Determine the (X, Y) coordinate at the center of the cell enclosing the given text.  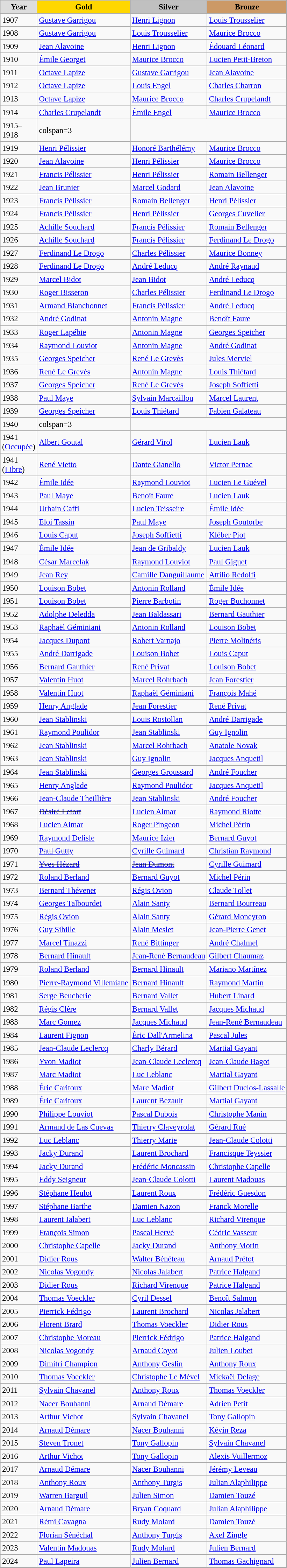
2001 (19, 1259)
1929 (19, 280)
1993 (19, 1153)
Pascal Dubois (169, 1114)
1963 (19, 759)
2002 (19, 1272)
2015 (19, 1443)
Paul Gutty (84, 851)
Damien Nazon (169, 1206)
Christophe Le Mével (169, 1377)
Christophe Moreau (84, 1338)
1982 (19, 1009)
Désiré Letort (84, 811)
1941(Libre) (19, 465)
1938 (19, 398)
Pierre Barbotin (169, 601)
1937 (19, 385)
2008 (19, 1351)
André Chalmel (247, 943)
Dimitri Champion (84, 1364)
Jean de Gribaldy (169, 548)
Thierry Claveyrolat (169, 1127)
1992 (19, 1140)
1964 (19, 772)
1915–1918 (19, 130)
1907 (19, 20)
Roger Lapébie (84, 332)
Jean Rey (84, 575)
Lucien Petit-Breton (247, 59)
1959 (19, 706)
1911 (19, 73)
Thomas Gachignard (247, 1561)
Laurent Jalabert (84, 1219)
1962 (19, 746)
1965 (19, 785)
Anatole Novak (247, 746)
Marcel Laurent (247, 398)
Gilbert Chaumaz (247, 956)
Frédéric Moncassin (169, 1167)
Julien Loubet (247, 1351)
Édouard Léonard (247, 47)
Charles Charron (247, 86)
1914 (19, 112)
2024 (19, 1561)
Marc Gomez (84, 1022)
1933 (19, 332)
Armand Blanchonnet (84, 306)
1934 (19, 345)
Laurent Roux (169, 1193)
Christophe Manin (247, 1114)
Jean-Pierre Genet (247, 930)
Julien Simon (169, 1496)
Jacques Dupont (84, 640)
Eloi Tassin (84, 522)
Kévin Reza (247, 1430)
2019 (19, 1496)
1912 (19, 86)
Alain Meslet (169, 930)
1910 (19, 59)
2013 (19, 1416)
1932 (19, 319)
Raymond Martin (247, 983)
Arnaud Prétot (247, 1259)
1951 (19, 601)
1936 (19, 372)
1945 (19, 522)
Mickaël Delage (247, 1377)
1921 (19, 174)
2009 (19, 1364)
Robert Varnajo (169, 640)
1955 (19, 654)
Walter Bénéteau (169, 1259)
1909 (19, 47)
1949 (19, 575)
Axel Zingle (247, 1535)
1967 (19, 811)
Louis Rostollan (169, 719)
1985 (19, 1048)
2017 (19, 1469)
Adrien Petit (247, 1404)
1974 (19, 903)
Frédéric Guesdon (247, 1193)
Jean Dumont (169, 864)
1973 (19, 891)
Maurice Izier (169, 838)
Joseph Goutorbe (247, 522)
2016 (19, 1456)
Bryan Coquard (169, 1509)
1972 (19, 877)
1970 (19, 851)
Guy Sibille (84, 930)
Victor Pernac (247, 465)
1924 (19, 214)
2014 (19, 1430)
2003 (19, 1285)
Anthony Geslin (169, 1364)
1935 (19, 358)
1953 (19, 627)
Adolphe Deledda (84, 614)
1926 (19, 240)
Bernard Thévenet (84, 891)
Louis Engel (169, 86)
Pascal Jules (247, 1035)
1957 (19, 680)
2018 (19, 1482)
1958 (19, 693)
Alexis Vuillermoz (247, 1456)
Gérard Virol (169, 442)
Roger Pingeon (169, 825)
1943 (19, 496)
César Marcelak (84, 562)
1925 (19, 227)
1980 (19, 983)
1976 (19, 930)
1927 (19, 253)
Mariano Martínez (247, 969)
Gilbert Duclos-Lassalle (247, 1088)
1986 (19, 1061)
1930 (19, 293)
Cyril Dessel (169, 1298)
2023 (19, 1548)
François Simon (84, 1232)
Benoît Salmon (247, 1298)
1961 (19, 732)
1991 (19, 1127)
Gérard Rué (247, 1127)
1919 (19, 148)
Urbain Caffi (84, 509)
1941(Occupée) (19, 442)
2012 (19, 1404)
Sylvain Marcaillou (169, 398)
1947 (19, 548)
Rémi Cavagna (84, 1522)
Warren Barguil (84, 1496)
2004 (19, 1298)
André Raynaud (247, 266)
Fabien Galateau (247, 411)
Gold (84, 7)
Bronze (247, 7)
Paul Lapeira (84, 1561)
2020 (19, 1509)
Régis Clère (84, 1009)
Raymond Delisle (84, 838)
Lucien Le Guével (247, 483)
Christian Raymond (247, 851)
1995 (19, 1180)
Pascal Hervé (169, 1232)
Steven Tronet (84, 1443)
1908 (19, 33)
Maurice Bonney (247, 253)
Paul Giguet (247, 562)
1942 (19, 483)
1940 (19, 424)
1996 (19, 1193)
Bernard Bourreau (247, 903)
1990 (19, 1114)
1920 (19, 161)
Georges Groussard (169, 772)
2005 (19, 1312)
1989 (19, 1101)
Florent Brard (84, 1324)
1975 (19, 917)
Marcel Godard (169, 188)
Émile Engel (169, 112)
Thierry Marie (169, 1140)
Silver (169, 7)
Florian Sénéchal (84, 1535)
Lucien Teisseire (169, 509)
Hubert Linard (247, 996)
Gérard Moneyron (247, 917)
Roger Buchonnet (247, 601)
1939 (19, 411)
1997 (19, 1206)
1966 (19, 798)
Yvon Madiot (84, 1061)
2010 (19, 1377)
Charly Bérard (169, 1048)
Georges Cuvelier (247, 214)
Stéphane Heulot (84, 1193)
2006 (19, 1324)
Kléber Piot (247, 535)
1984 (19, 1035)
Jérémy Leveau (247, 1469)
Jean-Claude Theillière (84, 798)
Pierre Molinéris (247, 640)
1928 (19, 266)
1971 (19, 864)
Camille Danguillaume (169, 575)
1948 (19, 562)
1922 (19, 188)
1931 (19, 306)
Albert Goutal (84, 442)
Roger Bisseron (84, 293)
1944 (19, 509)
2021 (19, 1522)
1960 (19, 719)
Eddy Seigneur (84, 1180)
2000 (19, 1246)
Laurent Fignon (84, 1035)
1977 (19, 943)
1981 (19, 996)
2011 (19, 1390)
Laurent Madouas (247, 1180)
1983 (19, 1022)
1968 (19, 825)
Raymond Riotte (247, 811)
1913 (19, 99)
Jean-Claude Bagot (247, 1061)
Francisque Teyssier (247, 1153)
Anthony Morin (247, 1246)
Émile Georget (84, 59)
Cédric Vasseur (247, 1232)
Claude Tollet (247, 891)
1999 (19, 1232)
1923 (19, 201)
Armand de Las Cuevas (84, 1127)
Pierre-Raymond Villemiane (84, 983)
1979 (19, 969)
1988 (19, 1088)
1978 (19, 956)
Philippe Louviot (84, 1114)
1950 (19, 588)
2007 (19, 1338)
1956 (19, 667)
Marcel Tinazzi (84, 943)
Yves Hézard (84, 864)
René Vietto (84, 465)
Jean Brunier (84, 188)
Georges Talbourdet (84, 903)
Stéphane Barthe (84, 1206)
1998 (19, 1219)
François Mahé (247, 693)
Serge Beucherie (84, 996)
1987 (19, 1075)
1946 (19, 535)
Dante Gianello (169, 465)
2022 (19, 1535)
Attilio Redolfi (247, 575)
René Bittinger (169, 943)
1969 (19, 838)
Honoré Barthélémy (169, 148)
Laurent Bezault (169, 1101)
Year (19, 7)
Jules Merviel (247, 358)
1952 (19, 614)
Jean Baldassari (169, 614)
Valentin Madouas (84, 1548)
1994 (19, 1167)
Franck Morelle (247, 1206)
1954 (19, 640)
Éric Dall'Armelina (169, 1035)
Arnaud Coyot (169, 1351)
Jean Bidot (169, 280)
Marcel Bidot (84, 280)
